Return (X, Y) of the center of cell containing provided text 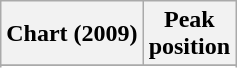
Chart (2009) (72, 34)
Peakposition (189, 34)
